From the cell containing the given text, extract its center point as (X, Y) coordinate. 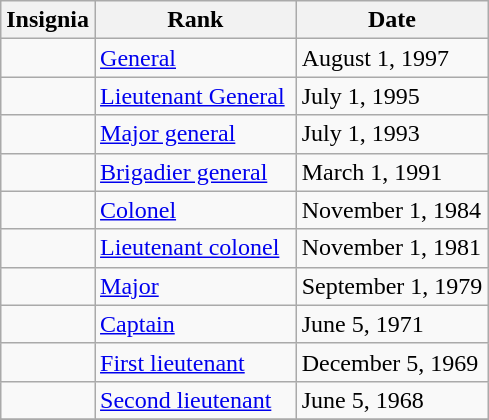
Brigadier general (196, 172)
November 1, 1981 (392, 248)
Captain (196, 324)
Second lieutenant (196, 400)
First lieutenant (196, 362)
Rank (196, 20)
Major general (196, 134)
Lieutenant General (196, 96)
March 1, 1991 (392, 172)
Major (196, 286)
Insignia (48, 20)
July 1, 1995 (392, 96)
Date (392, 20)
July 1, 1993 (392, 134)
General (196, 58)
September 1, 1979 (392, 286)
June 5, 1971 (392, 324)
November 1, 1984 (392, 210)
Lieutenant colonel (196, 248)
Colonel (196, 210)
December 5, 1969 (392, 362)
August 1, 1997 (392, 58)
June 5, 1968 (392, 400)
